Capture the cell that displays the provided text and extract its [X, Y] central coordinate. 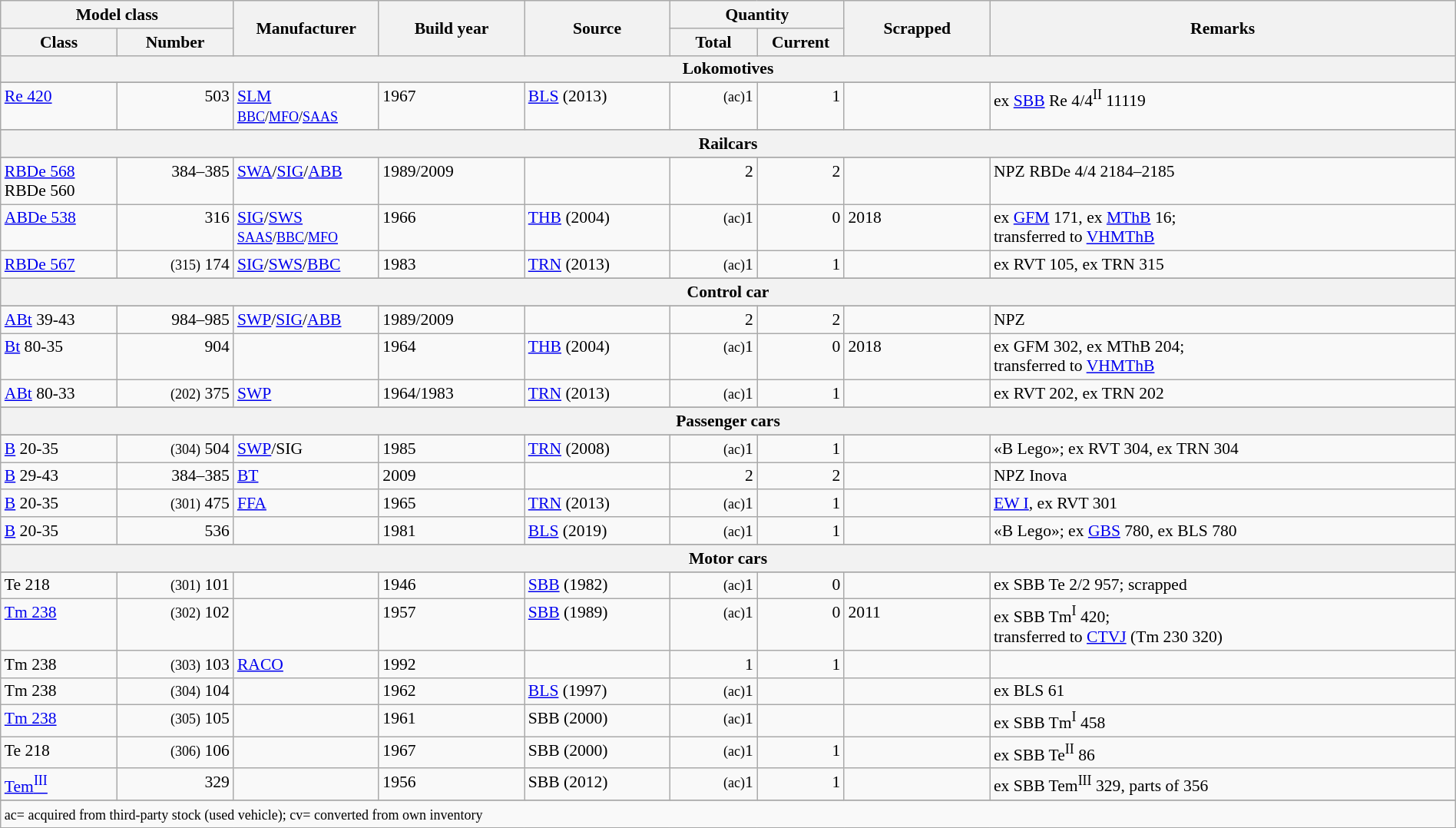
1962 [452, 691]
ac= acquired from third-party stock (used vehicle); cv= converted from own inventory [728, 814]
RACO [306, 664]
984–985 [175, 320]
1964/1983 [452, 394]
1964 [452, 356]
RBDe 567 [59, 265]
«B Lego»; ex GBS 780, ex BLS 780 [1223, 531]
Current [801, 42]
1946 [452, 585]
BLS (1997) [597, 691]
Build year [452, 28]
ex BLS 61 [1223, 691]
ex SBB Re 4/4II 11119 [1223, 106]
SBB (1989) [597, 625]
SLMBBC/MFO/SAAS [306, 106]
«B Lego»; ex RVT 304, ex TRN 304 [1223, 449]
SIG/SWS/BBC [306, 265]
NPZ RBDe 4/4 2184–2185 [1223, 181]
2009 [452, 476]
Class [59, 42]
ABDe 538 [59, 227]
(304) 104 [175, 691]
ex RVT 105, ex TRN 315 [1223, 265]
Model class [117, 15]
NPZ Inova [1223, 476]
Passenger cars [728, 422]
503 [175, 106]
BT [306, 476]
1965 [452, 504]
ex SBB TeII 86 [1223, 753]
ex GFM 302, ex MThB 204;transferred to VHMThB [1223, 356]
Number [175, 42]
(315) 174 [175, 265]
FFA [306, 504]
329 [175, 785]
1961 [452, 720]
Lokomotives [728, 69]
ex RVT 202, ex TRN 202 [1223, 394]
RBDe 568RBDe 560 [59, 181]
TRN (2008) [597, 449]
TemIII [59, 785]
ABt 39-43 [59, 320]
SBB (2012) [597, 785]
(301) 101 [175, 585]
(304) 504 [175, 449]
1981 [452, 531]
SWP [306, 394]
1992 [452, 664]
1956 [452, 785]
(303) 103 [175, 664]
SWP/SIG [306, 449]
ex SBB TemIII 329, parts of 356 [1223, 785]
(202) 375 [175, 394]
Motor cars [728, 558]
NPZ [1223, 320]
Total [713, 42]
ex SBB Te 2/2 957; scrapped [1223, 585]
Source [597, 28]
BLS (2019) [597, 531]
(302) 102 [175, 625]
(306) 106 [175, 753]
SWP/SIG/ABB [306, 320]
Control car [728, 293]
Quantity [757, 15]
2011 [917, 625]
904 [175, 356]
ABt 80-33 [59, 394]
SBB (1982) [597, 585]
ex SBB TmI 458 [1223, 720]
Railcars [728, 144]
BLS (2013) [597, 106]
1983 [452, 265]
ex GFM 171, ex MThB 16;transferred to VHMThB [1223, 227]
316 [175, 227]
Re 420 [59, 106]
1966 [452, 227]
SIG/SWSSAAS/BBC/MFO [306, 227]
Manufacturer [306, 28]
1957 [452, 625]
536 [175, 531]
Scrapped [917, 28]
ex SBB TmI 420;transferred to CTVJ (Tm 230 320) [1223, 625]
Remarks [1223, 28]
SWA/SIG/ABB [306, 181]
(305) 105 [175, 720]
1985 [452, 449]
(301) 475 [175, 504]
EW I, ex RVT 301 [1223, 504]
B 29-43 [59, 476]
Bt 80-35 [59, 356]
